Detect which cell encompasses the target text, then output its (x, y) center coordinate. 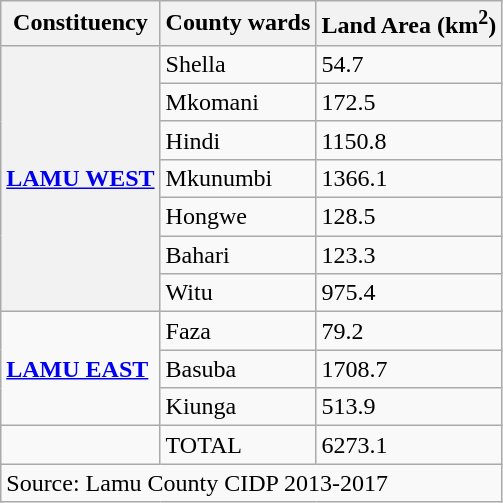
Witu (238, 293)
Land Area (km2) (409, 24)
LAMU EAST (80, 369)
Kiunga (238, 407)
1366.1 (409, 178)
LAMU WEST (80, 178)
1708.7 (409, 369)
Mkomani (238, 102)
1150.8 (409, 140)
128.5 (409, 217)
County wards (238, 24)
172.5 (409, 102)
975.4 (409, 293)
Basuba (238, 369)
6273.1 (409, 445)
TOTAL (238, 445)
Hindi (238, 140)
Mkunumbi (238, 178)
513.9 (409, 407)
Constituency (80, 24)
Hongwe (238, 217)
Faza (238, 331)
Bahari (238, 255)
Shella (238, 64)
Source: Lamu County CIDP 2013-2017 (252, 483)
54.7 (409, 64)
79.2 (409, 331)
123.3 (409, 255)
